Output the [x, y] coordinate of the center of the cell containing the given text.  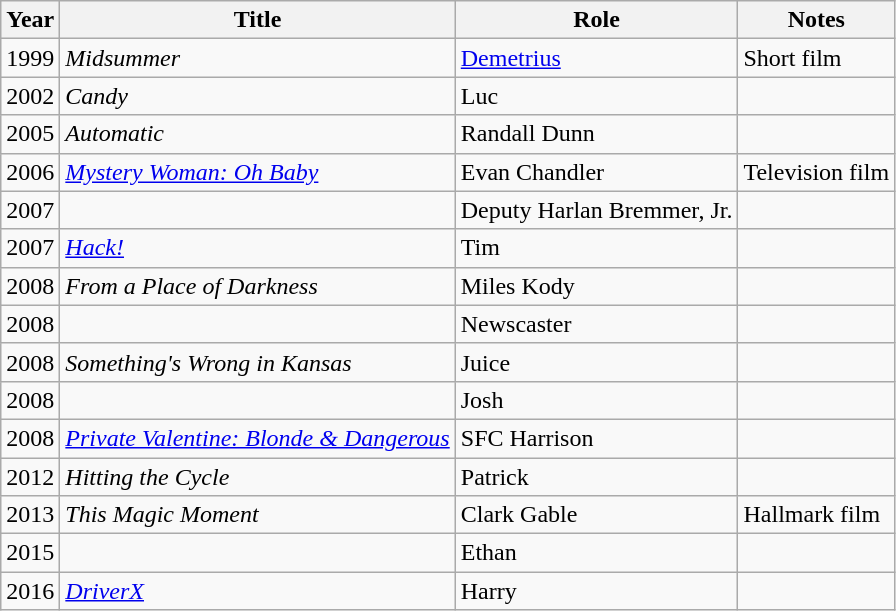
Clark Gable [596, 515]
Miles Kody [596, 286]
Role [596, 20]
Deputy Harlan Bremmer, Jr. [596, 210]
This Magic Moment [258, 515]
Harry [596, 591]
Short film [816, 58]
2002 [30, 96]
Candy [258, 96]
Evan Chandler [596, 172]
Tim [596, 248]
SFC Harrison [596, 438]
Patrick [596, 477]
Mystery Woman: Oh Baby [258, 172]
Juice [596, 362]
Year [30, 20]
Demetrius [596, 58]
Midsummer [258, 58]
Automatic [258, 134]
2005 [30, 134]
DriverX [258, 591]
Luc [596, 96]
Hitting the Cycle [258, 477]
From a Place of Darkness [258, 286]
Newscaster [596, 324]
2013 [30, 515]
Title [258, 20]
Television film [816, 172]
2006 [30, 172]
2012 [30, 477]
1999 [30, 58]
Ethan [596, 553]
Randall Dunn [596, 134]
Private Valentine: Blonde & Dangerous [258, 438]
2015 [30, 553]
Something's Wrong in Kansas [258, 362]
Notes [816, 20]
2016 [30, 591]
Hack! [258, 248]
Hallmark film [816, 515]
Josh [596, 400]
